Scan for the cell matching the given text and deliver its (x, y) coordinate at center. 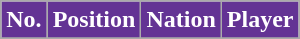
Position (94, 20)
Nation (181, 20)
Player (260, 20)
No. (24, 20)
